From the cell containing the given text, extract its center point as [X, Y] coordinate. 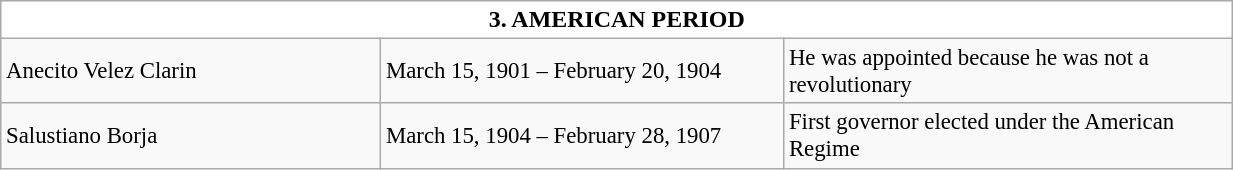
First governor elected under the American Regime [1008, 136]
Anecito Velez Clarin [191, 72]
March 15, 1901 – February 20, 1904 [582, 72]
3. AMERICAN PERIOD [617, 20]
Salustiano Borja [191, 136]
March 15, 1904 – February 28, 1907 [582, 136]
He was appointed because he was not a revolutionary [1008, 72]
